Locate the cell with the specified text and output its (X, Y) center coordinate. 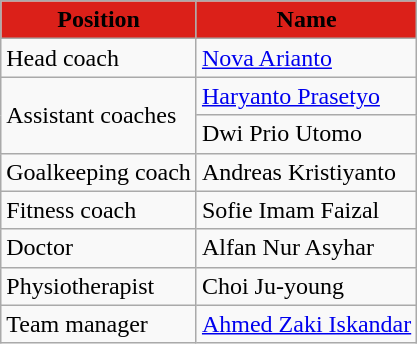
Team manager (99, 324)
Sofie Imam Faizal (306, 210)
Fitness coach (99, 210)
Assistant coaches (99, 115)
Name (306, 20)
Nova Arianto (306, 58)
Head coach (99, 58)
Haryanto Prasetyo (306, 96)
Physiotherapist (99, 286)
Alfan Nur Asyhar (306, 248)
Choi Ju-young (306, 286)
Ahmed Zaki Iskandar (306, 324)
Andreas Kristiyanto (306, 172)
Dwi Prio Utomo (306, 134)
Goalkeeping coach (99, 172)
Position (99, 20)
Doctor (99, 248)
